Locate the cell with the specified text and output its (X, Y) center coordinate. 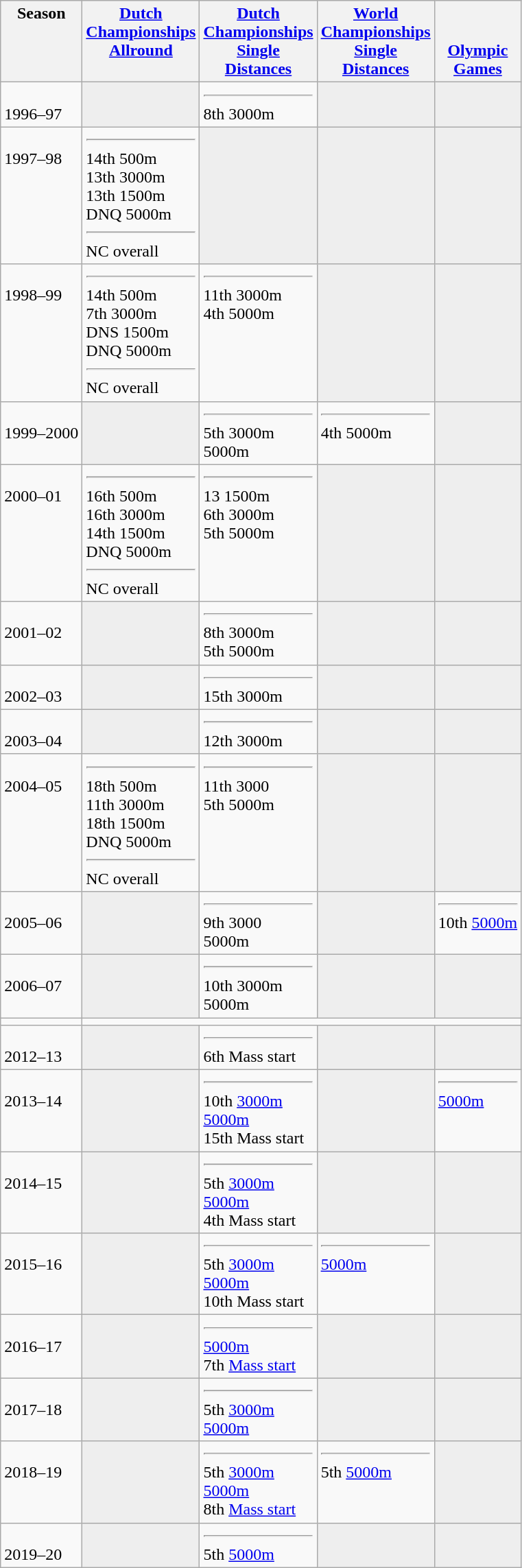
6th Mass start (258, 1048)
2001–02 (41, 633)
10th 5000m (477, 923)
2012–13 (41, 1048)
2018–19 (41, 1482)
Olympic Games (477, 41)
14th 500m 13th 3000m 13th 1500m DNQ 5000m NC overall (141, 195)
5th 3000m 5000m 4th Mass start (258, 1192)
9th 3000 5000m (258, 923)
Season (41, 41)
2004–05 (41, 822)
5th 3000m 5000m 10th Mass start (258, 1274)
8th 3000m (258, 104)
2019–20 (41, 1545)
16th 500m 16th 3000m 14th 1500m DNQ 5000m NC overall (141, 533)
1999–2000 (41, 433)
World Championships Single Distances (376, 41)
2000–01 (41, 533)
2017–18 (41, 1410)
2006–07 (41, 986)
8th 3000m 5th 5000m (258, 633)
Dutch Championships Allround (141, 41)
14th 500m 7th 3000m DNS 1500m DNQ 5000m NC overall (141, 333)
13 1500m 6th 3000m 5th 5000m (258, 533)
1997–98 (41, 195)
12th 3000m (258, 731)
Dutch Championships Single Distances (258, 41)
2002–03 (41, 687)
2005–06 (41, 923)
15th 3000m (258, 687)
2013–14 (41, 1111)
2016–17 (41, 1346)
11th 3000 5th 5000m (258, 822)
10th 3000m 5000m (258, 986)
10th 3000m 5000m 15th Mass start (258, 1111)
4th 5000m (376, 433)
11th 3000m 4th 5000m (258, 333)
5th 3000m 5000m 8th Mass start (258, 1482)
2003–04 (41, 731)
18th 500m 11th 3000m 18th 1500m DNQ 5000m NC overall (141, 822)
2014–15 (41, 1192)
2015–16 (41, 1274)
5000m 7th Mass start (258, 1346)
1996–97 (41, 104)
1998–99 (41, 333)
